Return the [X, Y] coordinate for the center point of the cell that contains the specified text.  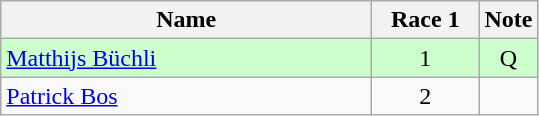
Name [186, 20]
Race 1 [426, 20]
Matthijs Büchli [186, 58]
2 [426, 96]
Note [508, 20]
Patrick Bos [186, 96]
1 [426, 58]
Q [508, 58]
